From the cell containing the given text, extract its center point as [X, Y] coordinate. 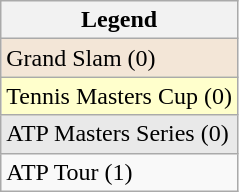
Grand Slam (0) [120, 58]
ATP Masters Series (0) [120, 134]
Legend [120, 20]
Tennis Masters Cup (0) [120, 96]
ATP Tour (1) [120, 172]
